Find where the given text appears and provide that cell's center as (X, Y) coordinate. 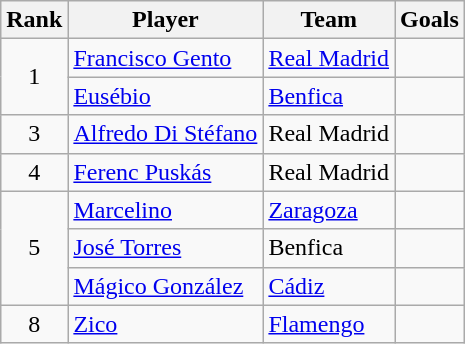
Rank (34, 20)
Team (329, 20)
4 (34, 172)
Mágico González (166, 286)
Francisco Gento (166, 58)
Eusébio (166, 96)
Player (166, 20)
5 (34, 248)
Goals (430, 20)
Marcelino (166, 210)
3 (34, 134)
Ferenc Puskás (166, 172)
Cádiz (329, 286)
Zaragoza (329, 210)
8 (34, 324)
Zico (166, 324)
José Torres (166, 248)
Flamengo (329, 324)
Alfredo Di Stéfano (166, 134)
1 (34, 77)
